Identify which cell holds the provided text, then report its [x, y] central coordinate. 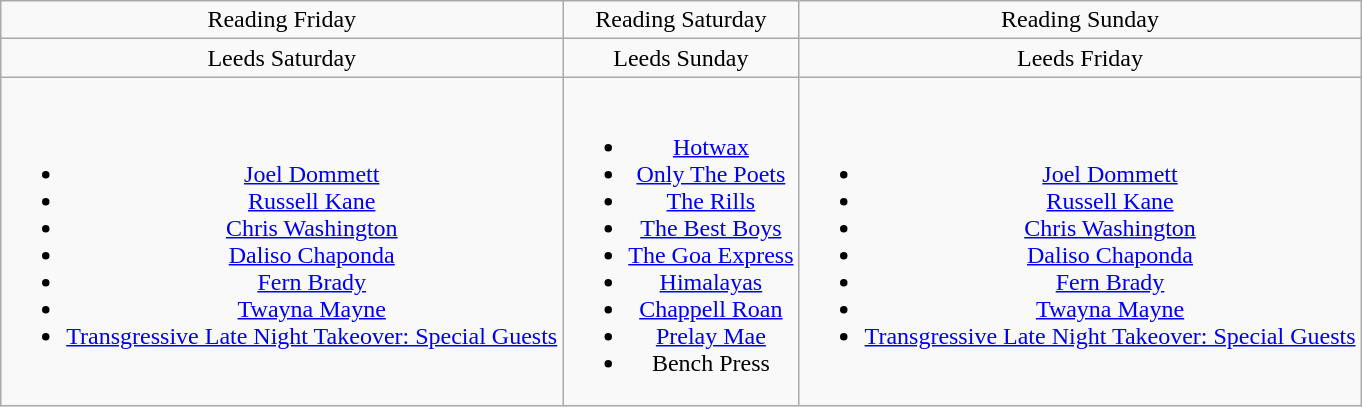
Leeds Saturday [282, 58]
Leeds Sunday [681, 58]
HotwaxOnly The PoetsThe RillsThe Best BoysThe Goa ExpressHimalayasChappell RoanPrelay MaeBench Press [681, 242]
Reading Sunday [1080, 20]
Reading Saturday [681, 20]
Reading Friday [282, 20]
Leeds Friday [1080, 58]
